Find where the given text appears and provide that cell's center as (X, Y) coordinate. 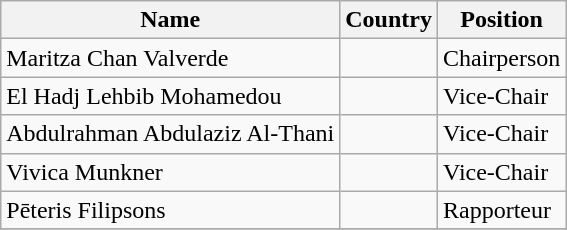
Pēteris Filipsons (170, 210)
Country (389, 20)
Rapporteur (501, 210)
Abdulrahman Abdulaziz Al-Thani (170, 134)
Position (501, 20)
El Hadj Lehbib Mohamedou (170, 96)
Chairperson (501, 58)
Maritza Chan Valverde (170, 58)
Vivica Munkner (170, 172)
Name (170, 20)
